Capture the cell that displays the provided text and extract its [X, Y] central coordinate. 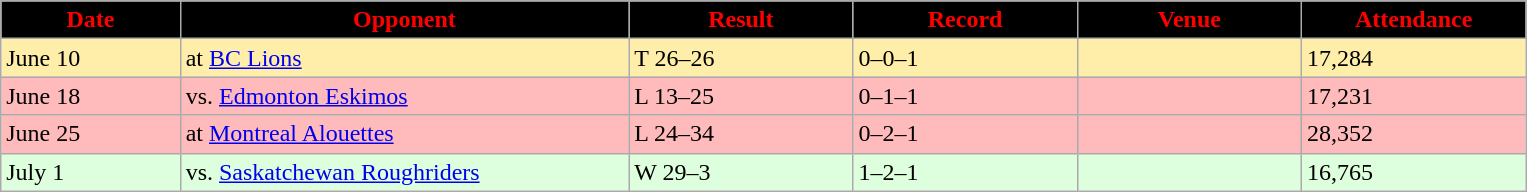
0–0–1 [965, 58]
0–2–1 [965, 134]
vs. Saskatchewan Roughriders [404, 172]
Opponent [404, 20]
17,284 [1414, 58]
0–1–1 [965, 96]
June 18 [90, 96]
at Montreal Alouettes [404, 134]
vs. Edmonton Eskimos [404, 96]
L 24–34 [741, 134]
Record [965, 20]
28,352 [1414, 134]
June 10 [90, 58]
July 1 [90, 172]
June 25 [90, 134]
17,231 [1414, 96]
T 26–26 [741, 58]
L 13–25 [741, 96]
Date [90, 20]
Venue [1189, 20]
1–2–1 [965, 172]
Attendance [1414, 20]
at BC Lions [404, 58]
Result [741, 20]
W 29–3 [741, 172]
16,765 [1414, 172]
